Detect which cell encompasses the target text, then output its (X, Y) center coordinate. 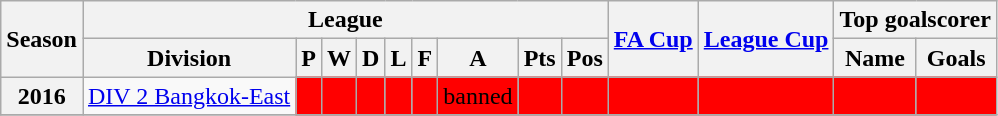
banned (478, 96)
F (425, 58)
League Cup (766, 39)
Division (188, 58)
Top goalscorer (915, 20)
Season (42, 39)
Pts (540, 58)
P (309, 58)
Goals (956, 58)
Pos (584, 58)
League (345, 20)
D (371, 58)
Name (875, 58)
A (478, 58)
L (398, 58)
FA Cup (653, 39)
W (338, 58)
2016 (42, 96)
DIV 2 Bangkok-East (188, 96)
